Return the [x, y] coordinate for the center point of the cell that contains the specified text.  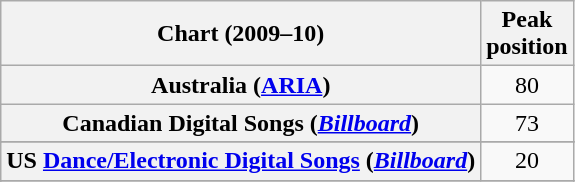
80 [527, 85]
Chart (2009–10) [241, 34]
73 [527, 123]
Canadian Digital Songs (Billboard) [241, 123]
Peakposition [527, 34]
US Dance/Electronic Digital Songs (Billboard) [241, 161]
20 [527, 161]
Australia (ARIA) [241, 85]
